Identify which cell holds the provided text, then report its (X, Y) central coordinate. 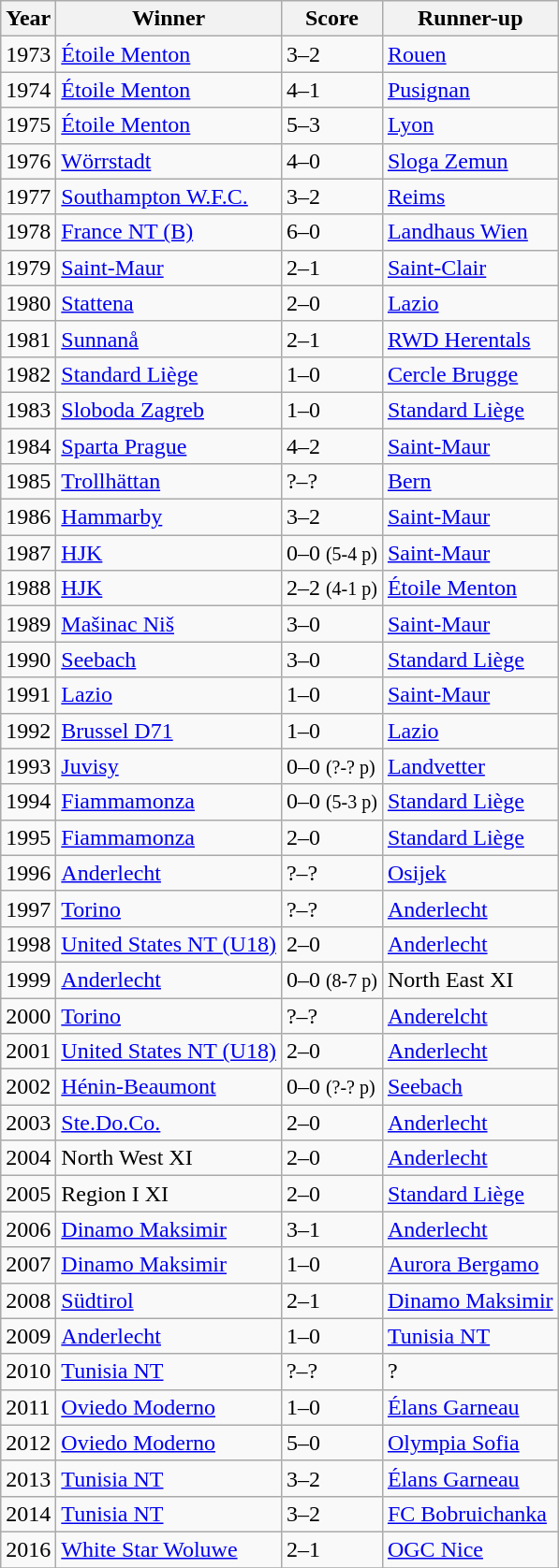
Winner (169, 19)
Landvetter (470, 766)
4–0 (331, 161)
0–0 (5-3 p) (331, 802)
2005 (28, 1194)
Sloboda Zagreb (169, 410)
2010 (28, 1372)
1991 (28, 695)
1992 (28, 731)
2009 (28, 1336)
2003 (28, 1123)
6–0 (331, 232)
Sparta Prague (169, 446)
1998 (28, 944)
1988 (28, 588)
3–1 (331, 1229)
2–2 (4-1 p) (331, 588)
France NT (B) (169, 232)
1982 (28, 374)
Trollhättan (169, 482)
Olympia Sofia (470, 1443)
2001 (28, 1052)
Score (331, 19)
Hammarby (169, 517)
2006 (28, 1229)
Südtirol (169, 1300)
Saint-Clair (470, 268)
Ste.Do.Co. (169, 1123)
1989 (28, 624)
5–3 (331, 125)
FC Bobruichanka (470, 1514)
Brussel D71 (169, 731)
Juvisy (169, 766)
Lyon (470, 125)
1984 (28, 446)
2008 (28, 1300)
Pusignan (470, 90)
4–1 (331, 90)
2012 (28, 1443)
1980 (28, 303)
2002 (28, 1087)
1978 (28, 232)
Stattena (169, 303)
1979 (28, 268)
Mašinac Niš (169, 624)
Sunnanå (169, 339)
1999 (28, 980)
1987 (28, 553)
2007 (28, 1265)
2011 (28, 1407)
Southampton W.F.C. (169, 196)
2004 (28, 1158)
1995 (28, 837)
2016 (28, 1549)
0–0 (5-4 p) (331, 553)
Aurora Bergamo (470, 1265)
Wörrstadt (169, 161)
1997 (28, 908)
Cercle Brugge (470, 374)
1986 (28, 517)
1994 (28, 802)
1990 (28, 660)
White Star Woluwe (169, 1549)
1974 (28, 90)
RWD Herentals (470, 339)
Bern (470, 482)
4–2 (331, 446)
1996 (28, 873)
Sloga Zemun (470, 161)
North West XI (169, 1158)
1973 (28, 54)
Hénin-Beaumont (169, 1087)
2000 (28, 1015)
1993 (28, 766)
Region I XI (169, 1194)
Reims (470, 196)
1981 (28, 339)
? (470, 1372)
Rouen (470, 54)
1985 (28, 482)
Osijek (470, 873)
North East XI (470, 980)
Landhaus Wien (470, 232)
2013 (28, 1478)
5–0 (331, 1443)
Runner-up (470, 19)
1977 (28, 196)
1983 (28, 410)
0–0 (8-7 p) (331, 980)
Anderelcht (470, 1015)
1975 (28, 125)
Year (28, 19)
1976 (28, 161)
OGC Nice (470, 1549)
2014 (28, 1514)
